Scan for the cell matching the given text and deliver its (X, Y) coordinate at center. 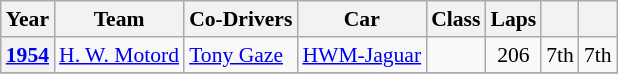
206 (513, 55)
Laps (513, 19)
H. W. Motord (119, 55)
Car (362, 19)
Co-Drivers (240, 19)
1954 (28, 55)
Class (456, 19)
Tony Gaze (240, 55)
Team (119, 19)
HWM-Jaguar (362, 55)
Year (28, 19)
